Provide the (x, y) coordinate of the cell's center where the given text is located.  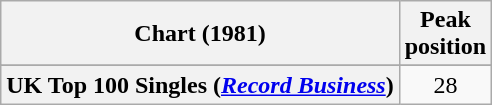
UK Top 100 Singles (Record Business) (200, 85)
Chart (1981) (200, 34)
28 (445, 85)
Peakposition (445, 34)
